From the cell containing the given text, extract its center point as (x, y) coordinate. 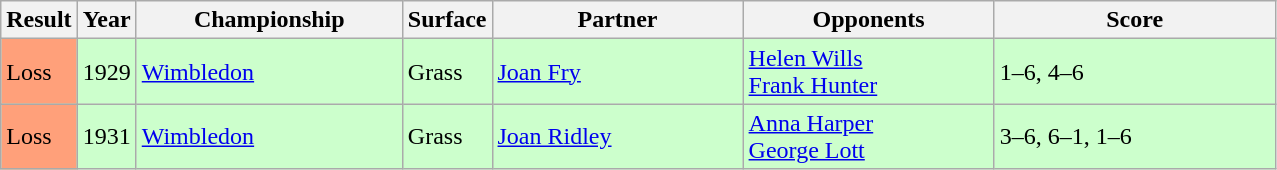
Championship (269, 20)
Helen Wills Frank Hunter (868, 72)
3–6, 6–1, 1–6 (1134, 136)
Surface (447, 20)
Year (106, 20)
1929 (106, 72)
1–6, 4–6 (1134, 72)
Joan Fry (618, 72)
1931 (106, 136)
Partner (618, 20)
Anna Harper George Lott (868, 136)
Joan Ridley (618, 136)
Score (1134, 20)
Result (39, 20)
Opponents (868, 20)
